Locate the cell with the specified text and output its (X, Y) center coordinate. 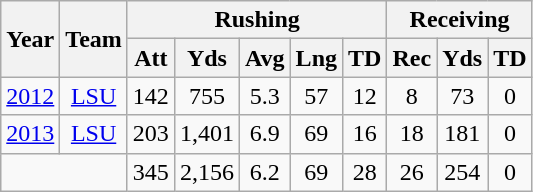
8 (412, 96)
6.9 (264, 134)
345 (150, 172)
254 (462, 172)
26 (412, 172)
Year (30, 39)
Lng (316, 58)
2012 (30, 96)
12 (365, 96)
181 (462, 134)
Rec (412, 58)
2,156 (206, 172)
18 (412, 134)
755 (206, 96)
16 (365, 134)
2013 (30, 134)
Att (150, 58)
5.3 (264, 96)
28 (365, 172)
57 (316, 96)
1,401 (206, 134)
203 (150, 134)
Avg (264, 58)
142 (150, 96)
Team (94, 39)
Rushing (257, 20)
73 (462, 96)
Receiving (460, 20)
6.2 (264, 172)
